Determine the (x, y) coordinate at the center of the cell enclosing the given text.  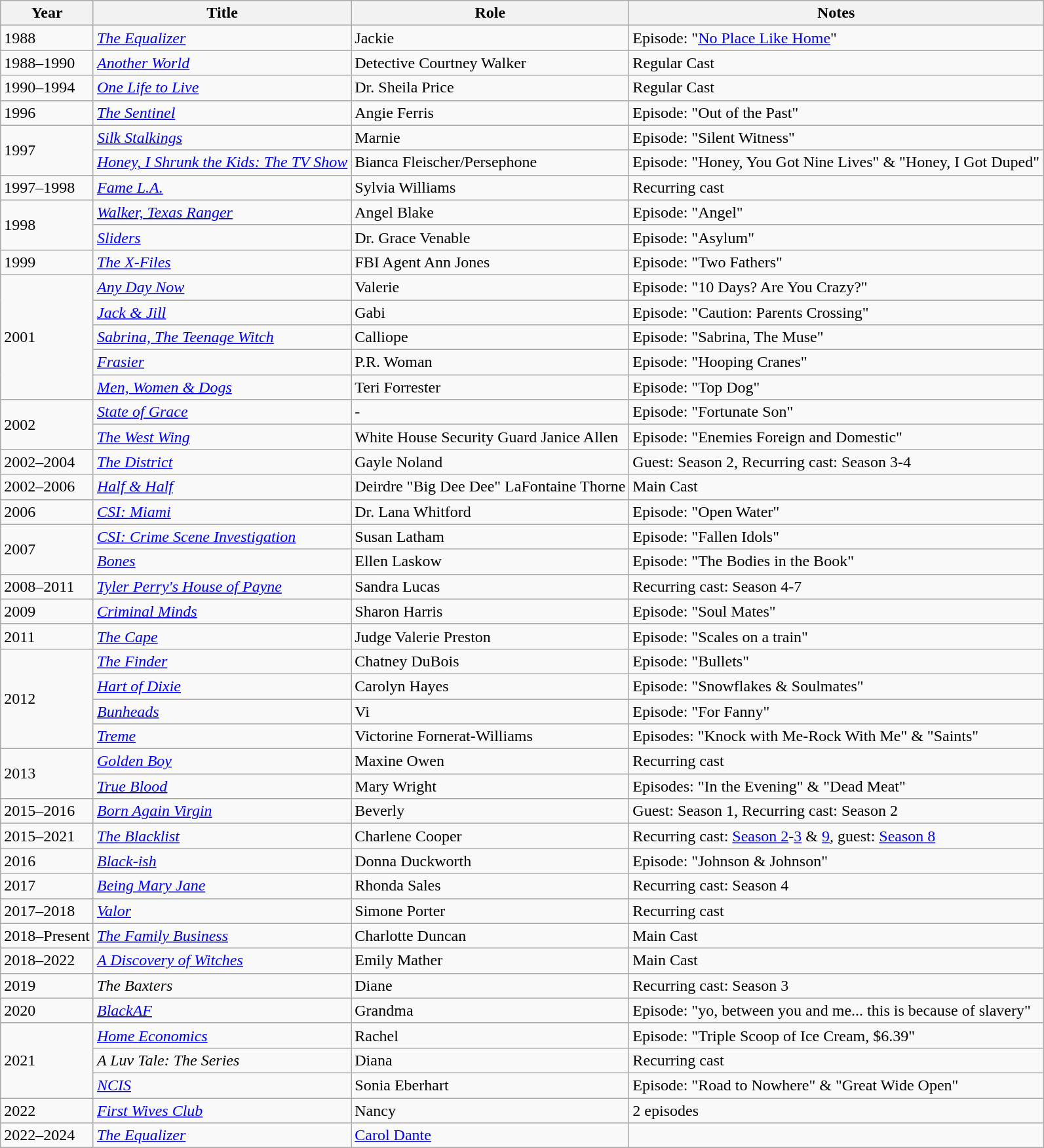
2019 (47, 985)
Rhonda Sales (490, 886)
2015–2016 (47, 811)
Bianca Fleischer/Persephone (490, 163)
2016 (47, 861)
Home Economics (222, 1035)
Episode: "Open Water" (836, 512)
Episode: "The Bodies in the Book" (836, 562)
Episode: "Top Dog" (836, 387)
1997 (47, 150)
Angel Blake (490, 212)
The Finder (222, 661)
Donna Duckworth (490, 861)
2009 (47, 611)
Chatney DuBois (490, 661)
The X-Files (222, 262)
Being Mary Jane (222, 886)
2008–2011 (47, 586)
Recurring cast: Season 4-7 (836, 586)
Angie Ferris (490, 113)
2021 (47, 1060)
2 episodes (836, 1111)
1990–1994 (47, 88)
Jackie (490, 38)
Episode: "Silent Witness" (836, 138)
Dr. Lana Whitford (490, 512)
Episode: "Sabrina, The Muse" (836, 337)
2017 (47, 886)
Victorine Fornerat-Williams (490, 737)
Recurring cast: Season 4 (836, 886)
2002 (47, 425)
True Blood (222, 786)
Calliope (490, 337)
Carolyn Hayes (490, 686)
Role (490, 13)
One Life to Live (222, 88)
The District (222, 462)
Teri Forrester (490, 387)
Episode: "Scales on a train" (836, 636)
Episode: "10 Days? Are You Crazy?" (836, 287)
Sliders (222, 237)
Grandma (490, 1010)
Any Day Now (222, 287)
1988 (47, 38)
Detective Courtney Walker (490, 63)
Bunheads (222, 711)
The Baxters (222, 985)
Dr. Sheila Price (490, 88)
CSI: Miami (222, 512)
Simone Porter (490, 911)
Episode: "Out of the Past" (836, 113)
Judge Valerie Preston (490, 636)
Black-ish (222, 861)
FBI Agent Ann Jones (490, 262)
Guest: Season 1, Recurring cast: Season 2 (836, 811)
2006 (47, 512)
Men, Women & Dogs (222, 387)
Guest: Season 2, Recurring cast: Season 3-4 (836, 462)
Marnie (490, 138)
Title (222, 13)
First Wives Club (222, 1111)
Episode: "Enemies Foreign and Domestic" (836, 437)
Charlene Cooper (490, 836)
Episode: "yo, between you and me... this is because of slavery" (836, 1010)
2017–2018 (47, 911)
2001 (47, 337)
Episode: "Honey, You Got Nine Lives" & "Honey, I Got Duped" (836, 163)
A Luv Tale: The Series (222, 1060)
Mary Wright (490, 786)
Episodes: "Knock with Me-Rock With Me" & "Saints" (836, 737)
Episode: "For Fanny" (836, 711)
Deirdre "Big Dee Dee" LaFontaine Thorne (490, 487)
Gabi (490, 313)
The Blacklist (222, 836)
2022–2024 (47, 1136)
State of Grace (222, 412)
Episode: "Caution: Parents Crossing" (836, 313)
Vi (490, 711)
Sylvia Williams (490, 187)
Sonia Eberhart (490, 1085)
Rachel (490, 1035)
Frasier (222, 362)
Sabrina, The Teenage Witch (222, 337)
Gayle Noland (490, 462)
Walker, Texas Ranger (222, 212)
Episode: "Angel" (836, 212)
P.R. Woman (490, 362)
Fame L.A. (222, 187)
Dr. Grace Venable (490, 237)
Valerie (490, 287)
Episode: "Road to Nowhere" & "Great Wide Open" (836, 1085)
2002–2006 (47, 487)
The Family Business (222, 936)
The Cape (222, 636)
2018–2022 (47, 961)
Episode: "Asylum" (836, 237)
2012 (47, 698)
2020 (47, 1010)
CSI: Crime Scene Investigation (222, 537)
Charlotte Duncan (490, 936)
Treme (222, 737)
Hart of Dixie (222, 686)
Sharon Harris (490, 611)
Criminal Minds (222, 611)
Year (47, 13)
A Discovery of Witches (222, 961)
- (490, 412)
Nancy (490, 1111)
Episode: "Soul Mates" (836, 611)
Diane (490, 985)
1996 (47, 113)
Half & Half (222, 487)
Maxine Owen (490, 761)
Episode: "Snowflakes & Soulmates" (836, 686)
BlackAF (222, 1010)
Jack & Jill (222, 313)
Diana (490, 1060)
Another World (222, 63)
NCIS (222, 1085)
Episodes: "In the Evening" & "Dead Meat" (836, 786)
Sandra Lucas (490, 586)
Honey, I Shrunk the Kids: The TV Show (222, 163)
White House Security Guard Janice Allen (490, 437)
Recurring cast: Season 2-3 & 9, guest: Season 8 (836, 836)
Susan Latham (490, 537)
Episode: "Fallen Idols" (836, 537)
Notes (836, 13)
Emily Mather (490, 961)
2002–2004 (47, 462)
Ellen Laskow (490, 562)
2015–2021 (47, 836)
2013 (47, 774)
Bones (222, 562)
2007 (47, 549)
Episode: "Hooping Cranes" (836, 362)
1999 (47, 262)
Episode: "No Place Like Home" (836, 38)
2022 (47, 1111)
Recurring cast: Season 3 (836, 985)
Episode: "Triple Scoop of Ice Cream, $6.39" (836, 1035)
1988–1990 (47, 63)
2018–Present (47, 936)
Tyler Perry's House of Payne (222, 586)
Episode: "Johnson & Johnson" (836, 861)
Valor (222, 911)
Carol Dante (490, 1136)
Silk Stalkings (222, 138)
Beverly (490, 811)
The West Wing (222, 437)
The Sentinel (222, 113)
1998 (47, 225)
2011 (47, 636)
Episode: "Fortunate Son" (836, 412)
Episode: "Bullets" (836, 661)
Born Again Virgin (222, 811)
Episode: "Two Fathers" (836, 262)
1997–1998 (47, 187)
Golden Boy (222, 761)
